Output the [X, Y] coordinate of the center of the cell containing the given text.  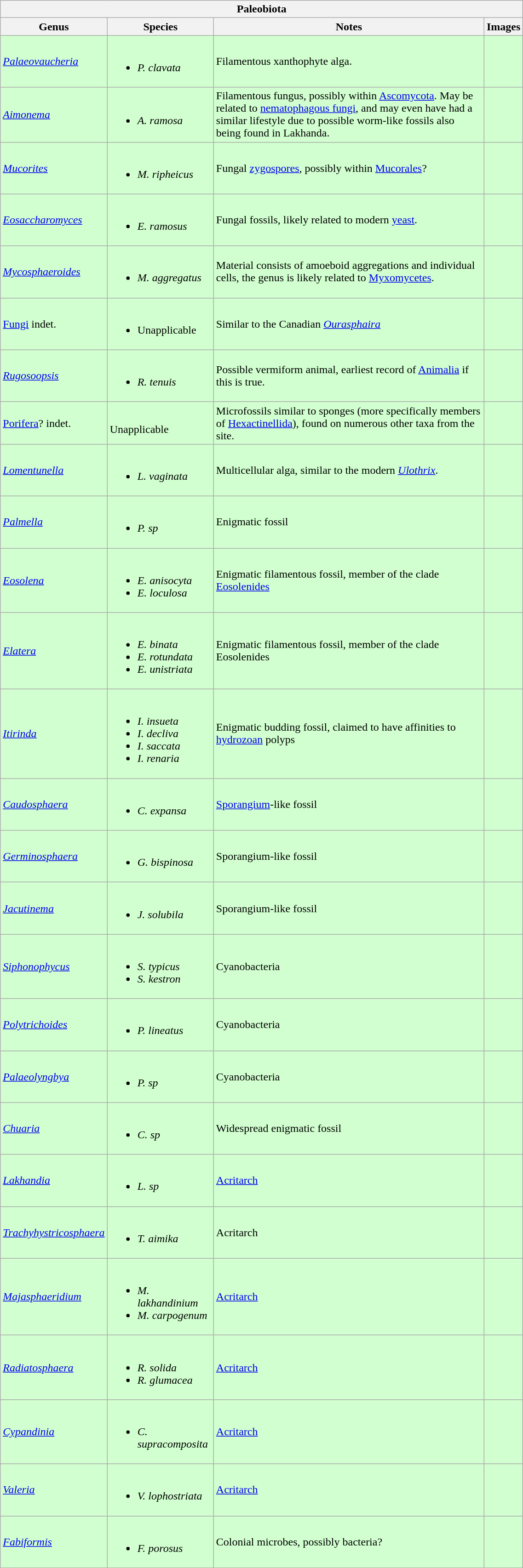
F. porosus [160, 1541]
Palaeolyngbya [54, 1076]
V. lophostriata [160, 1490]
C. expansa [160, 804]
Germinosphaera [54, 857]
G. bispinosa [160, 857]
M. aggregatus [160, 272]
Microfossils similar to sponges (more specifically members of Hexactinellida), found on numerous other taxa from the site. [349, 423]
Rugosoopsis [54, 376]
Itirinda [54, 734]
Caudosphaera [54, 804]
Fungal fossils, likely related to modern yeast. [349, 220]
Valeria [54, 1490]
E. binataE. rotundataE. unistriata [160, 651]
M. lakhandiniumM. carpogenum [160, 1297]
C. supracomposita [160, 1432]
Polytrichoides [54, 1025]
Mucorites [54, 168]
Cypandinia [54, 1432]
R. solidaR. glumacea [160, 1367]
Enigmatic budding fossil, claimed to have affinities to hydrozoan polyps [349, 734]
A. ramosa [160, 115]
Enigmatic fossil [349, 522]
I. insuetaI. declivaI. saccataI. renaria [160, 734]
Images [503, 27]
Jacutinema [54, 908]
M. ripheicus [160, 168]
Siphonophycus [54, 966]
R. tenuis [160, 376]
Chuaria [54, 1129]
P. clavata [160, 62]
Possible vermiform animal, earliest record of Animalia if this is true. [349, 376]
Porifera? indet. [54, 423]
Paleobiota [262, 9]
Eosolena [54, 580]
Aimonema [54, 115]
T. aimika [160, 1233]
S. typicusS. kestron [160, 966]
Mycosphaeroides [54, 272]
Majasphaeridium [54, 1297]
Eosaccharomyces [54, 220]
Lomentunella [54, 470]
Fabiformis [54, 1541]
Radiatosphaera [54, 1367]
Elatera [54, 651]
Species [160, 27]
E. ramosus [160, 220]
Filamentous xanthophyte alga. [349, 62]
Palaeovaucheria [54, 62]
Colonial microbes, possibly bacteria? [349, 1541]
L. vaginata [160, 470]
Palmella [54, 522]
Fungal zygospores, possibly within Mucorales? [349, 168]
L. sp [160, 1180]
Lakhandia [54, 1180]
Trachyhystricosphaera [54, 1233]
C. sp [160, 1129]
P. lineatus [160, 1025]
J. solubila [160, 908]
Widespread enigmatic fossil [349, 1129]
E. anisocytaE. loculosa [160, 580]
Similar to the Canadian Ourasphaira [349, 324]
Fungi indet. [54, 324]
Material consists of amoeboid aggregations and individual cells, the genus is likely related to Myxomycetes. [349, 272]
Multicellular alga, similar to the modern Ulothrix. [349, 470]
Genus [54, 27]
Notes [349, 27]
